From the cell containing the given text, extract its center point as [x, y] coordinate. 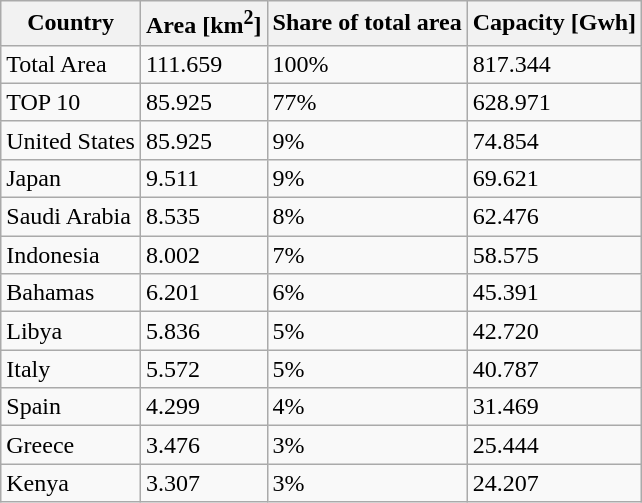
TOP 10 [71, 102]
Japan [71, 178]
5.572 [204, 369]
62.476 [554, 217]
100% [367, 64]
69.621 [554, 178]
8% [367, 217]
Libya [71, 331]
Total Area [71, 64]
Greece [71, 445]
25.444 [554, 445]
Italy [71, 369]
9.511 [204, 178]
58.575 [554, 255]
8.535 [204, 217]
Saudi Arabia [71, 217]
5.836 [204, 331]
3.307 [204, 483]
6.201 [204, 293]
Kenya [71, 483]
817.344 [554, 64]
45.391 [554, 293]
Capacity [Gwh] [554, 24]
4.299 [204, 407]
628.971 [554, 102]
Spain [71, 407]
74.854 [554, 140]
8.002 [204, 255]
4% [367, 407]
Share of total area [367, 24]
77% [367, 102]
Country [71, 24]
Area [km2] [204, 24]
6% [367, 293]
Bahamas [71, 293]
40.787 [554, 369]
3.476 [204, 445]
United States [71, 140]
31.469 [554, 407]
111.659 [204, 64]
24.207 [554, 483]
7% [367, 255]
Indonesia [71, 255]
42.720 [554, 331]
